Return the [X, Y] coordinate for the center point of the cell that contains the specified text.  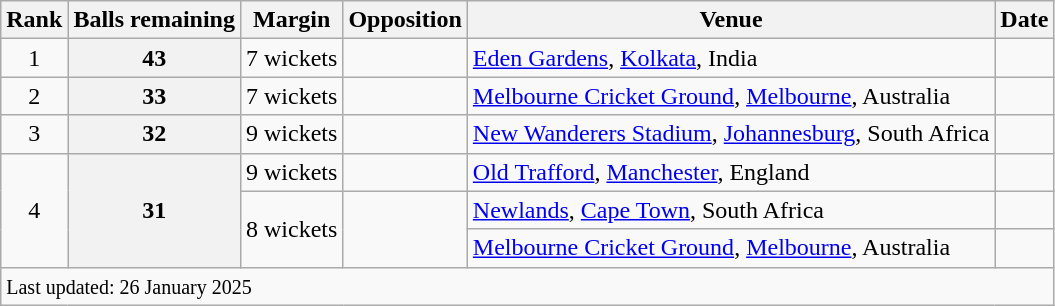
New Wanderers Stadium, Johannesburg, South Africa [731, 134]
Rank [34, 20]
Old Trafford, Manchester, England [731, 172]
8 wickets [291, 229]
Eden Gardens, Kolkata, India [731, 58]
Newlands, Cape Town, South Africa [731, 210]
Opposition [405, 20]
Last updated: 26 January 2025 [528, 286]
32 [154, 134]
1 [34, 58]
Margin [291, 20]
2 [34, 96]
33 [154, 96]
Venue [731, 20]
3 [34, 134]
4 [34, 210]
43 [154, 58]
Balls remaining [154, 20]
Date [1024, 20]
31 [154, 210]
